Detect which cell encompasses the target text, then output its [x, y] center coordinate. 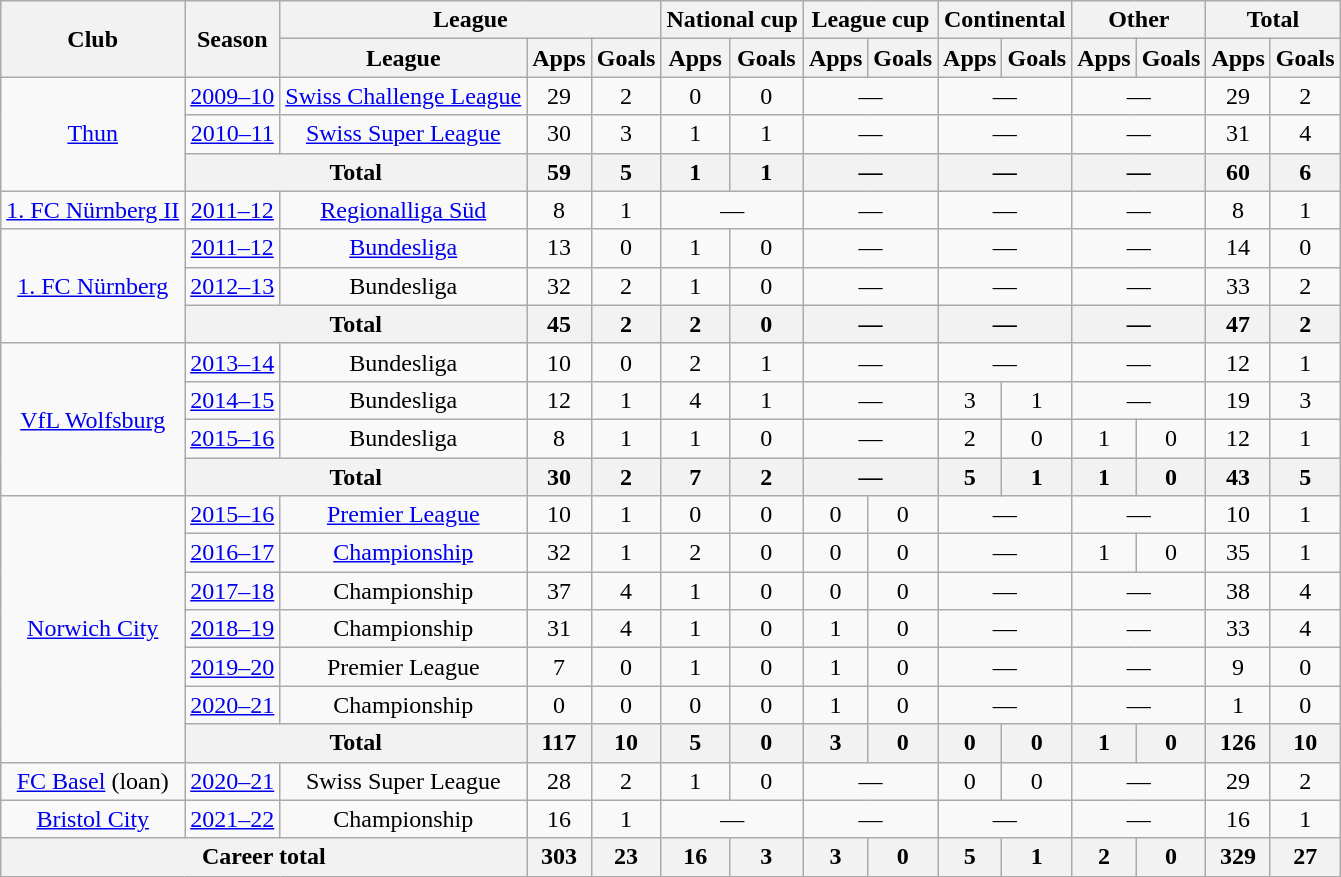
23 [626, 857]
National cup [732, 20]
FC Basel (loan) [93, 781]
14 [1238, 248]
2018–19 [232, 629]
47 [1238, 324]
9 [1238, 667]
60 [1238, 172]
1. FC Nürnberg [93, 286]
19 [1238, 400]
2016–17 [232, 553]
VfL Wolfsburg [93, 419]
2019–20 [232, 667]
2014–15 [232, 400]
Norwich City [93, 629]
28 [559, 781]
Club [93, 39]
2009–10 [232, 96]
Regionalliga Süd [404, 210]
1. FC Nürnberg II [93, 210]
Season [232, 39]
27 [1305, 857]
Career total [264, 857]
2012–13 [232, 286]
2013–14 [232, 362]
303 [559, 857]
126 [1238, 743]
6 [1305, 172]
2010–11 [232, 134]
Other [1139, 20]
League cup [870, 20]
13 [559, 248]
37 [559, 591]
2021–22 [232, 819]
43 [1238, 477]
329 [1238, 857]
Swiss Challenge League [404, 96]
117 [559, 743]
Thun [93, 134]
38 [1238, 591]
Bristol City [93, 819]
45 [559, 324]
Continental [1005, 20]
35 [1238, 553]
2017–18 [232, 591]
59 [559, 172]
